Output the (X, Y) coordinate of the center of the cell containing the given text.  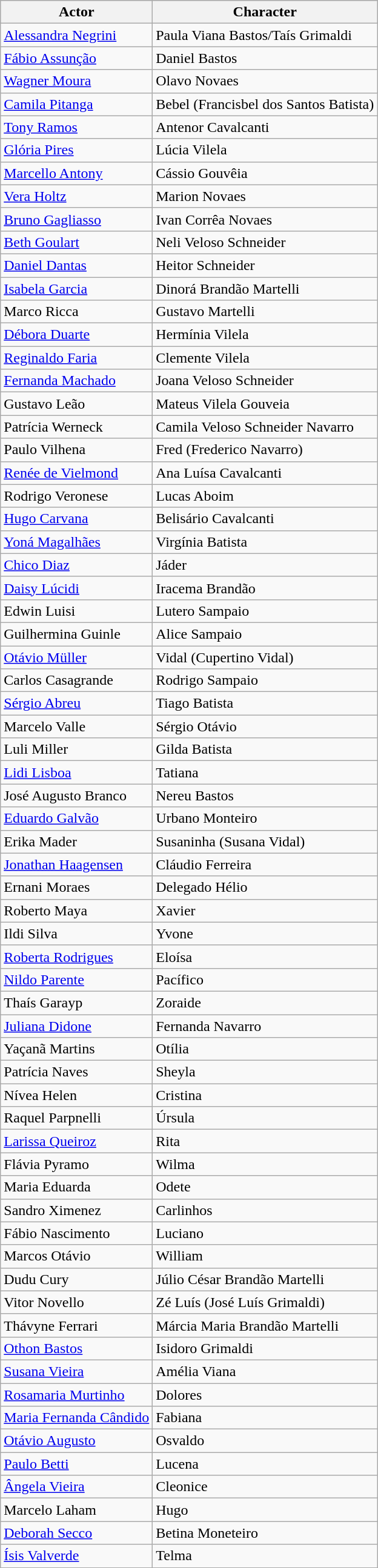
Marcos Otávio (76, 1256)
Heitor Schneider (265, 265)
Rodrigo Sampaio (265, 680)
José Augusto Branco (76, 796)
Yaçanã Martins (76, 1049)
Yvone (265, 934)
Bebel (Francisbel dos Santos Batista) (265, 104)
Fábio Assunção (76, 58)
Eduardo Galvão (76, 819)
Nildo Parente (76, 980)
Ângela Vieira (76, 1487)
Ísis Valverde (76, 1556)
Gustavo Leão (76, 404)
Deborah Secco (76, 1533)
Raquel Parpnelli (76, 1118)
Wilma (265, 1164)
Antenor Cavalcanti (265, 127)
Camila Pitanga (76, 104)
Carlinhos (265, 1210)
Rodrigo Veronese (76, 496)
Luciano (265, 1233)
Wagner Moura (76, 81)
Alessandra Negrini (76, 35)
Pacífico (265, 980)
William (265, 1256)
Jáder (265, 565)
Fabiana (265, 1418)
Vitor Novello (76, 1302)
Nívea Helen (76, 1095)
Roberta Rodrigues (76, 957)
Hugo (265, 1510)
Dudu Cury (76, 1279)
Nereu Bastos (265, 796)
Márcia Maria Brandão Martelli (265, 1325)
Luli Miller (76, 749)
Iracema Brandão (265, 588)
Actor (76, 12)
Juliana Didone (76, 1026)
Dinorá Brandão Martelli (265, 289)
Carlos Casagrande (76, 680)
Vidal (Cupertino Vidal) (265, 657)
Fábio Nascimento (76, 1233)
Xavier (265, 911)
Marcello Antony (76, 173)
Lutero Sampaio (265, 611)
Isidoro Grimaldi (265, 1348)
Amélia Viana (265, 1371)
Otávio Müller (76, 657)
Maria Eduarda (76, 1187)
Sérgio Abreu (76, 703)
Olavo Novaes (265, 81)
Thaís Garayp (76, 1003)
Gilda Batista (265, 749)
Cristina (265, 1095)
Clemente Vilela (265, 358)
Cássio Gouvêia (265, 173)
Zoraide (265, 1003)
Delegado Hélio (265, 888)
Eloísa (265, 957)
Mateus Vilela Gouveia (265, 404)
Yoná Magalhães (76, 542)
Urbano Monteiro (265, 819)
Fernanda Machado (76, 381)
Sandro Ximenez (76, 1210)
Telma (265, 1556)
Joana Veloso Schneider (265, 381)
Betina Moneteiro (265, 1533)
Marion Novaes (265, 196)
Virgínia Batista (265, 542)
Vera Holtz (76, 196)
Chico Diaz (76, 565)
Cleonice (265, 1487)
Larissa Queiroz (76, 1141)
Júlio César Brandão Martelli (265, 1279)
Roberto Maya (76, 911)
Cláudio Ferreira (265, 865)
Tatiana (265, 772)
Úrsula (265, 1118)
Susana Vieira (76, 1371)
Hermínia Vilela (265, 335)
Fred (Frederico Navarro) (265, 450)
Fernanda Navarro (265, 1026)
Neli Veloso Schneider (265, 242)
Tiago Batista (265, 703)
Bruno Gagliasso (76, 219)
Daniel Dantas (76, 265)
Daisy Lúcidi (76, 588)
Marcelo Valle (76, 726)
Lucas Aboim (265, 496)
Otília (265, 1049)
Camila Veloso Schneider Navarro (265, 427)
Sheyla (265, 1072)
Paula Viana Bastos/Taís Grimaldi (265, 35)
Sérgio Otávio (265, 726)
Character (265, 12)
Patrícia Werneck (76, 427)
Ana Luísa Cavalcanti (265, 473)
Othon Bastos (76, 1348)
Jonathan Haagensen (76, 865)
Belisário Cavalcanti (265, 519)
Zé Luís (José Luís Grimaldi) (265, 1302)
Lidi Lisboa (76, 772)
Marcelo Laham (76, 1510)
Rosamaria Murtinho (76, 1394)
Hugo Carvana (76, 519)
Dolores (265, 1394)
Osvaldo (265, 1441)
Ernani Moraes (76, 888)
Lucena (265, 1464)
Paulo Betti (76, 1464)
Renée de Vielmond (76, 473)
Marco Ricca (76, 312)
Rita (265, 1141)
Maria Fernanda Cândido (76, 1418)
Susaninha (Susana Vidal) (265, 842)
Beth Goulart (76, 242)
Otávio Augusto (76, 1441)
Débora Duarte (76, 335)
Reginaldo Faria (76, 358)
Alice Sampaio (265, 634)
Gustavo Martelli (265, 312)
Guilhermina Guinle (76, 634)
Erika Mader (76, 842)
Thávyne Ferrari (76, 1325)
Patrícia Naves (76, 1072)
Lúcia Vilela (265, 150)
Tony Ramos (76, 127)
Ivan Corrêa Novaes (265, 219)
Ildi Silva (76, 934)
Glória Pires (76, 150)
Odete (265, 1187)
Daniel Bastos (265, 58)
Edwin Luisi (76, 611)
Flávia Pyramo (76, 1164)
Paulo Vilhena (76, 450)
Isabela Garcia (76, 289)
